Find where the given text appears and provide that cell's center as [x, y] coordinate. 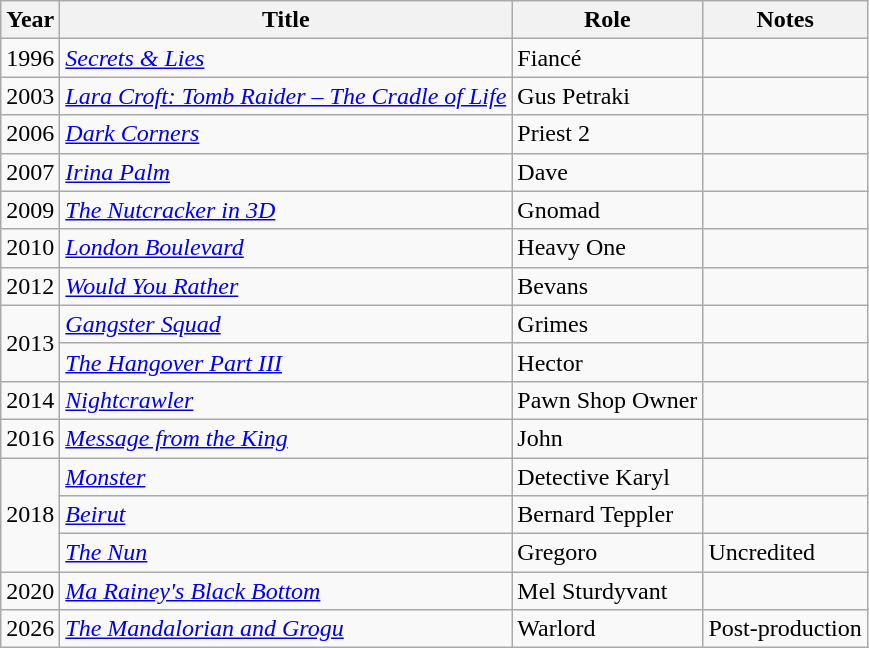
London Boulevard [286, 248]
Heavy One [608, 248]
Bernard Teppler [608, 515]
2009 [30, 210]
2003 [30, 96]
Hector [608, 362]
2026 [30, 629]
2012 [30, 286]
2007 [30, 172]
Role [608, 20]
Message from the King [286, 438]
Gangster Squad [286, 324]
Bevans [608, 286]
Monster [286, 477]
Lara Croft: Tomb Raider – The Cradle of Life [286, 96]
The Mandalorian and Grogu [286, 629]
Dark Corners [286, 134]
1996 [30, 58]
Priest 2 [608, 134]
Would You Rather [286, 286]
The Nun [286, 553]
2014 [30, 400]
Mel Sturdyvant [608, 591]
Gregoro [608, 553]
Secrets & Lies [286, 58]
Detective Karyl [608, 477]
2018 [30, 515]
2016 [30, 438]
2010 [30, 248]
Beirut [286, 515]
Notes [785, 20]
Ma Rainey's Black Bottom [286, 591]
Grimes [608, 324]
John [608, 438]
The Nutcracker in 3D [286, 210]
2013 [30, 343]
2006 [30, 134]
Uncredited [785, 553]
Post-production [785, 629]
2020 [30, 591]
Nightcrawler [286, 400]
The Hangover Part III [286, 362]
Gus Petraki [608, 96]
Title [286, 20]
Pawn Shop Owner [608, 400]
Year [30, 20]
Fiancé [608, 58]
Irina Palm [286, 172]
Warlord [608, 629]
Dave [608, 172]
Gnomad [608, 210]
